For the text-containing cell, return its midpoint in [x, y] coordinate format. 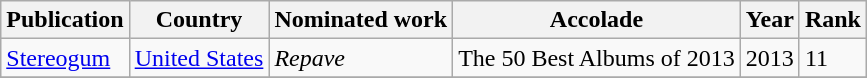
The 50 Best Albums of 2013 [597, 58]
Year [770, 20]
11 [832, 58]
Publication [65, 20]
Nominated work [361, 20]
United States [199, 58]
Accolade [597, 20]
Rank [832, 20]
Stereogum [65, 58]
Country [199, 20]
Repave [361, 58]
2013 [770, 58]
